Return [x, y] of the center of cell containing provided text 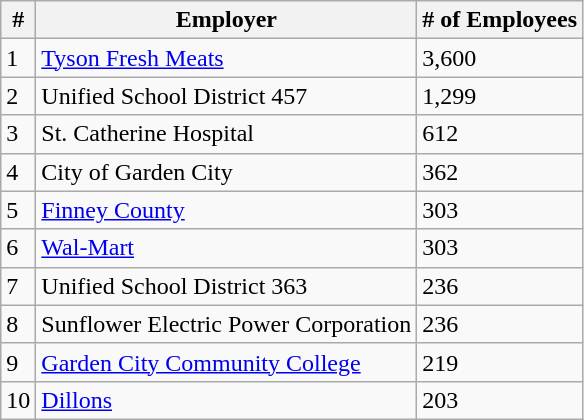
3 [18, 134]
Garden City Community College [226, 362]
1,299 [500, 96]
City of Garden City [226, 172]
3,600 [500, 58]
Wal-Mart [226, 248]
8 [18, 324]
Employer [226, 20]
362 [500, 172]
1 [18, 58]
219 [500, 362]
# [18, 20]
10 [18, 400]
6 [18, 248]
# of Employees [500, 20]
9 [18, 362]
Dillons [226, 400]
612 [500, 134]
4 [18, 172]
Unified School District 457 [226, 96]
203 [500, 400]
St. Catherine Hospital [226, 134]
Finney County [226, 210]
Unified School District 363 [226, 286]
7 [18, 286]
2 [18, 96]
5 [18, 210]
Sunflower Electric Power Corporation [226, 324]
Tyson Fresh Meats [226, 58]
